Locate the cell with the specified text and output its (X, Y) center coordinate. 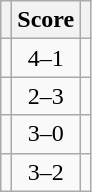
4–1 (46, 58)
3–2 (46, 172)
2–3 (46, 96)
3–0 (46, 134)
Score (46, 20)
